Determine the [X, Y] coordinate at the center of the cell enclosing the given text.  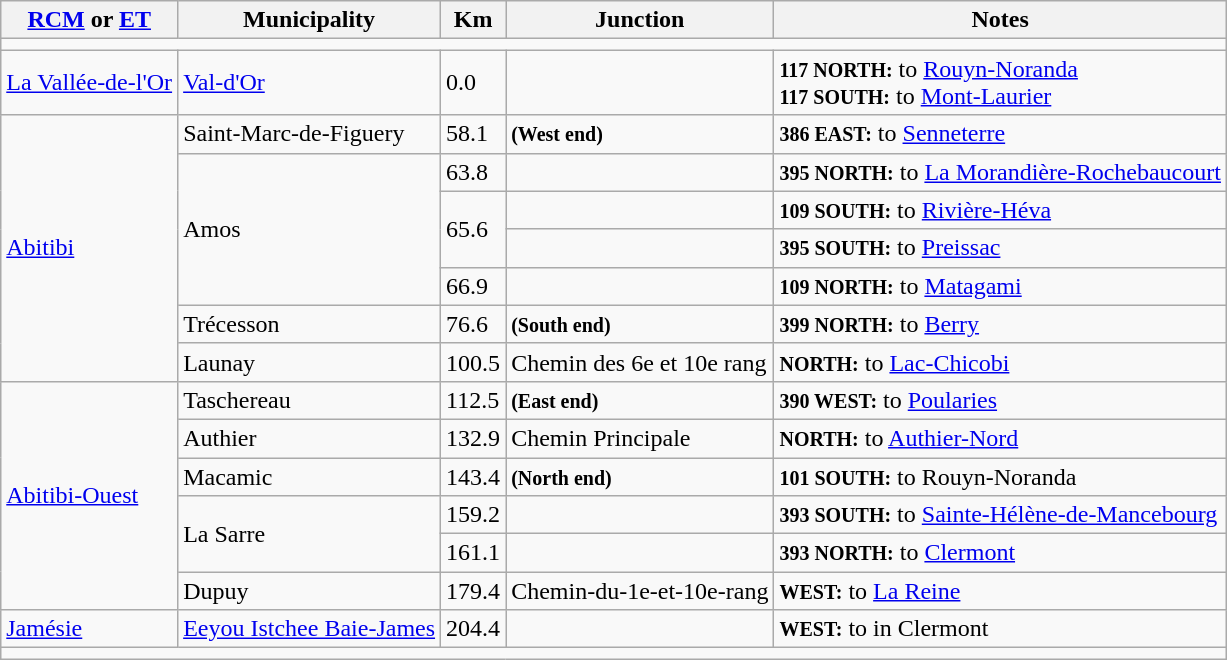
65.6 [474, 229]
Authier [310, 438]
393 NORTH: to Clermont [1000, 553]
Trécesson [310, 324]
Taschereau [310, 400]
(West end) [640, 134]
Eeyou Istchee Baie-James [310, 629]
Launay [310, 362]
179.4 [474, 591]
204.4 [474, 629]
395 SOUTH: to Preissac [1000, 248]
112.5 [474, 400]
Amos [310, 229]
63.8 [474, 172]
Chemin Principale [640, 438]
143.4 [474, 477]
Jamésie [90, 629]
Saint-Marc-de-Figuery [310, 134]
La Sarre [310, 534]
(East end) [640, 400]
Dupuy [310, 591]
109 NORTH: to Matagami [1000, 286]
66.9 [474, 286]
RCM or ET [90, 20]
76.6 [474, 324]
Chemin des 6e et 10e rang [640, 362]
393 SOUTH: to Sainte-Hélène-de-Mancebourg [1000, 515]
386 EAST: to Senneterre [1000, 134]
Macamic [310, 477]
Notes [1000, 20]
117 NORTH: to Rouyn-Noranda 117 SOUTH: to Mont-Laurier [1000, 82]
WEST: to La Reine [1000, 591]
NORTH: to Lac-Chicobi [1000, 362]
Val-d'Or [310, 82]
Km [474, 20]
399 NORTH: to Berry [1000, 324]
161.1 [474, 553]
(North end) [640, 477]
101 SOUTH: to Rouyn-Noranda [1000, 477]
Abitibi [90, 248]
390 WEST: to Poularies [1000, 400]
Municipality [310, 20]
395 NORTH: to La Morandière-Rochebaucourt [1000, 172]
58.1 [474, 134]
Chemin-du-1e-et-10e-rang [640, 591]
La Vallée-de-l'Or [90, 82]
159.2 [474, 515]
0.0 [474, 82]
NORTH: to Authier-Nord [1000, 438]
Abitibi-Ouest [90, 495]
(South end) [640, 324]
Junction [640, 20]
100.5 [474, 362]
132.9 [474, 438]
109 SOUTH: to Rivière-Héva [1000, 210]
WEST: to in Clermont [1000, 629]
